Search for the cell housing the specified text and yield its [x, y] center coordinate. 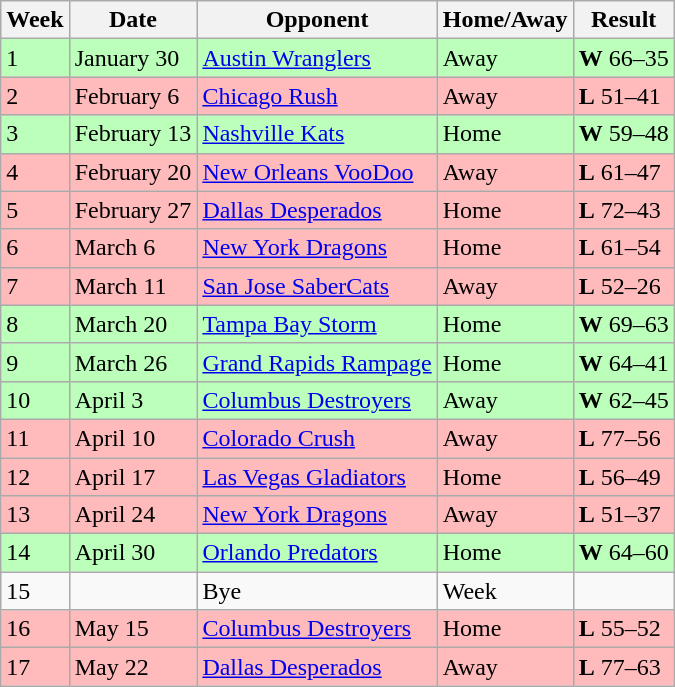
L 51–41 [624, 96]
4 [35, 172]
17 [35, 667]
April 3 [133, 400]
W 66–35 [624, 58]
February 20 [133, 172]
L 61–47 [624, 172]
March 11 [133, 286]
Bye [317, 591]
Colorado Crush [317, 438]
New Orleans VooDoo [317, 172]
L 61–54 [624, 248]
April 10 [133, 438]
L 77–56 [624, 438]
April 17 [133, 477]
10 [35, 400]
5 [35, 210]
Orlando Predators [317, 553]
May 15 [133, 629]
Opponent [317, 20]
March 26 [133, 362]
3 [35, 134]
L 72–43 [624, 210]
Nashville Kats [317, 134]
W 59–48 [624, 134]
11 [35, 438]
February 6 [133, 96]
April 24 [133, 515]
9 [35, 362]
Home/Away [505, 20]
W 62–45 [624, 400]
Date [133, 20]
1 [35, 58]
15 [35, 591]
W 64–60 [624, 553]
Tampa Bay Storm [317, 324]
L 51–37 [624, 515]
7 [35, 286]
May 22 [133, 667]
Austin Wranglers [317, 58]
February 13 [133, 134]
14 [35, 553]
Las Vegas Gladiators [317, 477]
L 56–49 [624, 477]
W 69–63 [624, 324]
L 77–63 [624, 667]
12 [35, 477]
W 64–41 [624, 362]
April 30 [133, 553]
6 [35, 248]
Result [624, 20]
16 [35, 629]
2 [35, 96]
February 27 [133, 210]
Chicago Rush [317, 96]
13 [35, 515]
March 20 [133, 324]
L 52–26 [624, 286]
8 [35, 324]
March 6 [133, 248]
San Jose SaberCats [317, 286]
Grand Rapids Rampage [317, 362]
January 30 [133, 58]
L 55–52 [624, 629]
